Scan for the cell matching the given text and deliver its (X, Y) coordinate at center. 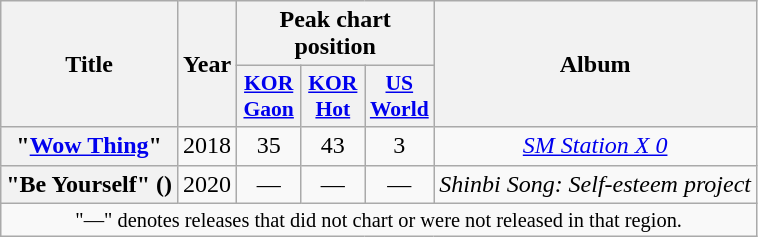
2020 (208, 184)
35 (269, 146)
Album (596, 64)
"Wow Thing" (90, 146)
USWorld (400, 96)
"—" denotes releases that did not chart or were not released in that region. (379, 220)
43 (333, 146)
Title (90, 64)
KORHot (333, 96)
SM Station X 0 (596, 146)
2018 (208, 146)
Shinbi Song: Self-esteem project (596, 184)
Peak chart position (336, 34)
Year (208, 64)
"Be Yourself" () (90, 184)
3 (400, 146)
KORGaon (269, 96)
